Return [x, y] of the center of cell containing provided text 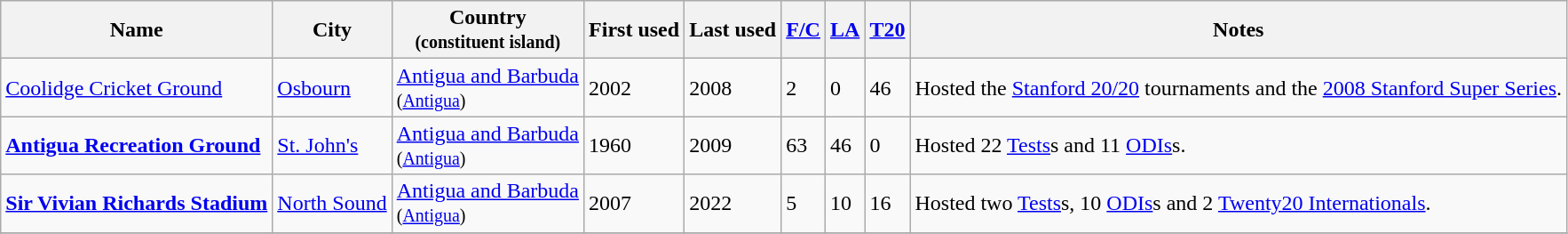
Notes [1239, 30]
5 [804, 203]
St. John's [332, 146]
10 [844, 203]
North Sound [332, 203]
Hosted the Stanford 20/20 tournaments and the 2008 Stanford Super Series. [1239, 87]
Last used [733, 30]
F/C [804, 30]
1960 [634, 146]
Osbourn [332, 87]
Name [137, 30]
First used [634, 30]
2 [804, 87]
Country(constituent island) [487, 30]
2022 [733, 203]
16 [888, 203]
2007 [634, 203]
2009 [733, 146]
Hosted 22 Testss and 11 ODIss. [1239, 146]
Coolidge Cricket Ground [137, 87]
T20 [888, 30]
LA [844, 30]
Hosted two Testss, 10 ODIss and 2 Twenty20 Internationals. [1239, 203]
City [332, 30]
Antigua Recreation Ground [137, 146]
63 [804, 146]
2008 [733, 87]
Sir Vivian Richards Stadium [137, 203]
2002 [634, 87]
